Return [x, y] of the center of cell containing provided text 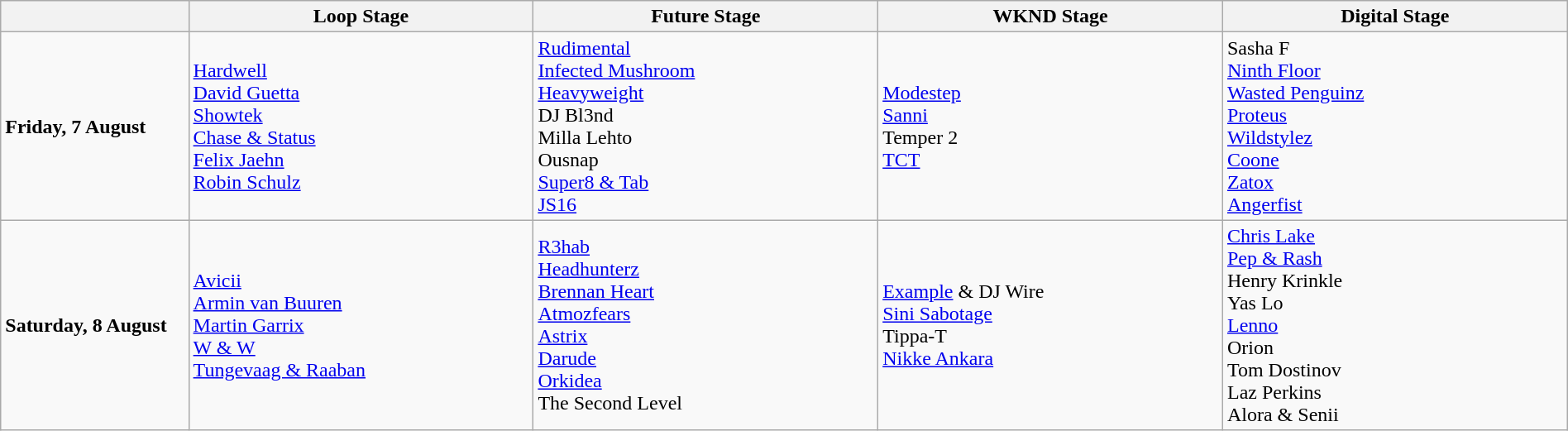
Saturday, 8 August [94, 325]
R3habHeadhunterzBrennan HeartAtmozfearsAstrixDarudeOrkideaThe Second Level [706, 325]
Friday, 7 August [94, 126]
Future Stage [706, 17]
AviciiArmin van BuurenMartin GarrixW & WTungevaag & Raaban [361, 325]
HardwellDavid GuettaShowtekChase & StatusFelix JaehnRobin Schulz [361, 126]
Loop Stage [361, 17]
WKND Stage [1050, 17]
ModestepSanniTemper 2TCT [1050, 126]
Digital Stage [1394, 17]
Example & DJ WireSini SabotageTippa-TNikke Ankara [1050, 325]
Chris LakePep & RashHenry KrinkleYas LoLennoOrionTom DostinovLaz PerkinsAlora & Senii [1394, 325]
Sasha FNinth FloorWasted PenguinzProteusWildstylezCooneZatoxAngerfist [1394, 126]
RudimentalInfected MushroomHeavyweightDJ Bl3ndMilla LehtoOusnapSuper8 & TabJS16 [706, 126]
